Find where the given text appears and provide that cell's center as (x, y) coordinate. 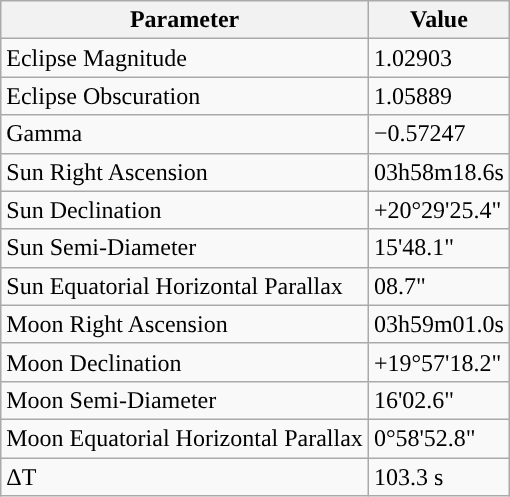
Moon Right Ascension (185, 324)
Sun Declination (185, 210)
1.02903 (438, 58)
08.7" (438, 286)
Eclipse Obscuration (185, 96)
+20°29'25.4" (438, 210)
−0.57247 (438, 134)
03h58m18.6s (438, 172)
Gamma (185, 134)
Sun Semi-Diameter (185, 248)
ΔT (185, 477)
+19°57'18.2" (438, 362)
Moon Declination (185, 362)
16'02.6" (438, 400)
15'48.1" (438, 248)
Eclipse Magnitude (185, 58)
Moon Semi-Diameter (185, 400)
Sun Equatorial Horizontal Parallax (185, 286)
1.05889 (438, 96)
Parameter (185, 20)
103.3 s (438, 477)
Value (438, 20)
Sun Right Ascension (185, 172)
0°58'52.8" (438, 438)
03h59m01.0s (438, 324)
Moon Equatorial Horizontal Parallax (185, 438)
